Determine the [x, y] coordinate at the center of the cell enclosing the given text.  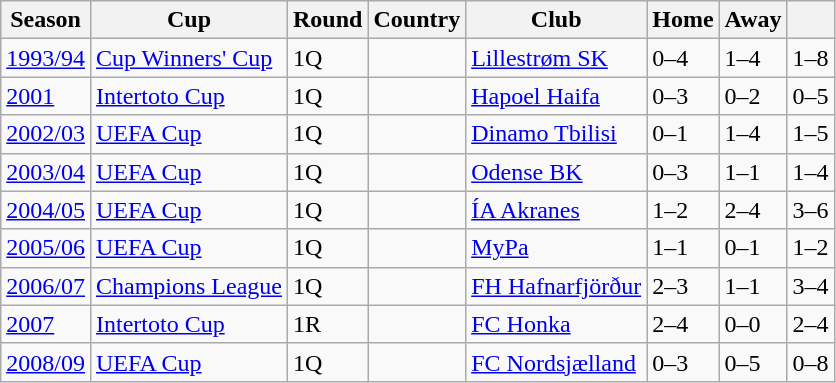
Champions League [188, 286]
1–8 [810, 58]
FC Nordsjælland [556, 362]
0–8 [810, 362]
MyPa [556, 248]
0–2 [753, 96]
2002/03 [46, 134]
Hapoel Haifa [556, 96]
Away [753, 20]
Country [417, 20]
1–5 [810, 134]
Club [556, 20]
3–4 [810, 286]
FC Honka [556, 324]
0–0 [753, 324]
FH Hafnarfjörður [556, 286]
Season [46, 20]
1R [328, 324]
2008/09 [46, 362]
2001 [46, 96]
3–6 [810, 210]
Lillestrøm SK [556, 58]
2004/05 [46, 210]
Cup Winners' Cup [188, 58]
2005/06 [46, 248]
2003/04 [46, 172]
Home [683, 20]
0–4 [683, 58]
2007 [46, 324]
Round [328, 20]
Cup [188, 20]
Dinamo Tbilisi [556, 134]
2–3 [683, 286]
ÍA Akranes [556, 210]
1993/94 [46, 58]
Odense BK [556, 172]
2006/07 [46, 286]
